Search for the cell housing the specified text and yield its [x, y] center coordinate. 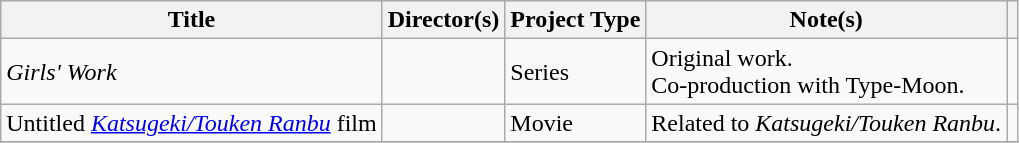
Untitled Katsugeki/Touken Ranbu film [192, 123]
Project Type [576, 20]
Series [576, 72]
Director(s) [444, 20]
Original work. Co-production with Type-Moon. [826, 72]
Title [192, 20]
Movie [576, 123]
Related to Katsugeki/Touken Ranbu. [826, 123]
Girls' Work [192, 72]
Note(s) [826, 20]
